Locate the cell with the specified text and output its [X, Y] center coordinate. 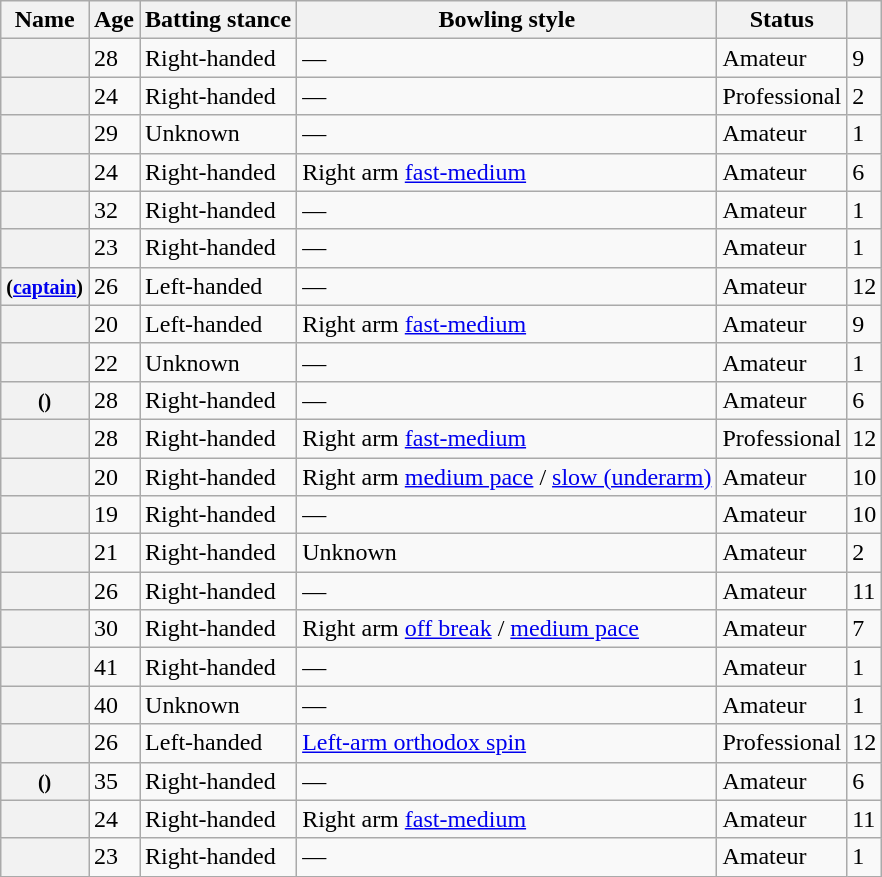
19 [114, 515]
Age [114, 20]
7 [864, 629]
41 [114, 667]
Left-arm orthodox spin [507, 743]
35 [114, 781]
Right arm medium pace / slow (underarm) [507, 477]
21 [114, 553]
Batting stance [218, 20]
Right arm off break / medium pace [507, 629]
30 [114, 629]
Status [782, 20]
22 [114, 362]
Name [45, 20]
40 [114, 705]
(captain) [45, 286]
Bowling style [507, 20]
29 [114, 134]
32 [114, 210]
